Determine the [x, y] coordinate at the center of the cell enclosing the given text.  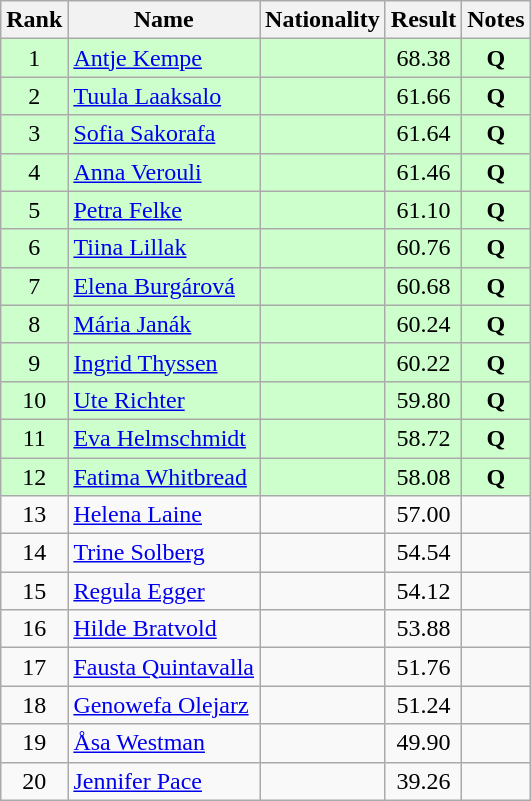
61.10 [423, 210]
51.76 [423, 667]
Mária Janák [164, 324]
Nationality [323, 20]
12 [34, 477]
15 [34, 591]
Elena Burgárová [164, 286]
Genowefa Olejarz [164, 705]
1 [34, 58]
49.90 [423, 743]
20 [34, 781]
53.88 [423, 629]
Ute Richter [164, 400]
3 [34, 134]
Rank [34, 20]
16 [34, 629]
13 [34, 515]
17 [34, 667]
Notes [496, 20]
60.22 [423, 362]
Antje Kempe [164, 58]
59.80 [423, 400]
9 [34, 362]
60.76 [423, 248]
Anna Verouli [164, 172]
Helena Laine [164, 515]
58.08 [423, 477]
68.38 [423, 58]
10 [34, 400]
Tuula Laaksalo [164, 96]
51.24 [423, 705]
7 [34, 286]
60.68 [423, 286]
18 [34, 705]
Tiina Lillak [164, 248]
54.54 [423, 553]
11 [34, 438]
19 [34, 743]
14 [34, 553]
61.64 [423, 134]
Åsa Westman [164, 743]
60.24 [423, 324]
61.66 [423, 96]
Name [164, 20]
57.00 [423, 515]
Ingrid Thyssen [164, 362]
39.26 [423, 781]
Fausta Quintavalla [164, 667]
Sofia Sakorafa [164, 134]
Petra Felke [164, 210]
Hilde Bratvold [164, 629]
4 [34, 172]
6 [34, 248]
Trine Solberg [164, 553]
5 [34, 210]
58.72 [423, 438]
Fatima Whitbread [164, 477]
61.46 [423, 172]
Jennifer Pace [164, 781]
8 [34, 324]
2 [34, 96]
Eva Helmschmidt [164, 438]
54.12 [423, 591]
Regula Egger [164, 591]
Result [423, 20]
